Capture the cell that displays the provided text and extract its (X, Y) central coordinate. 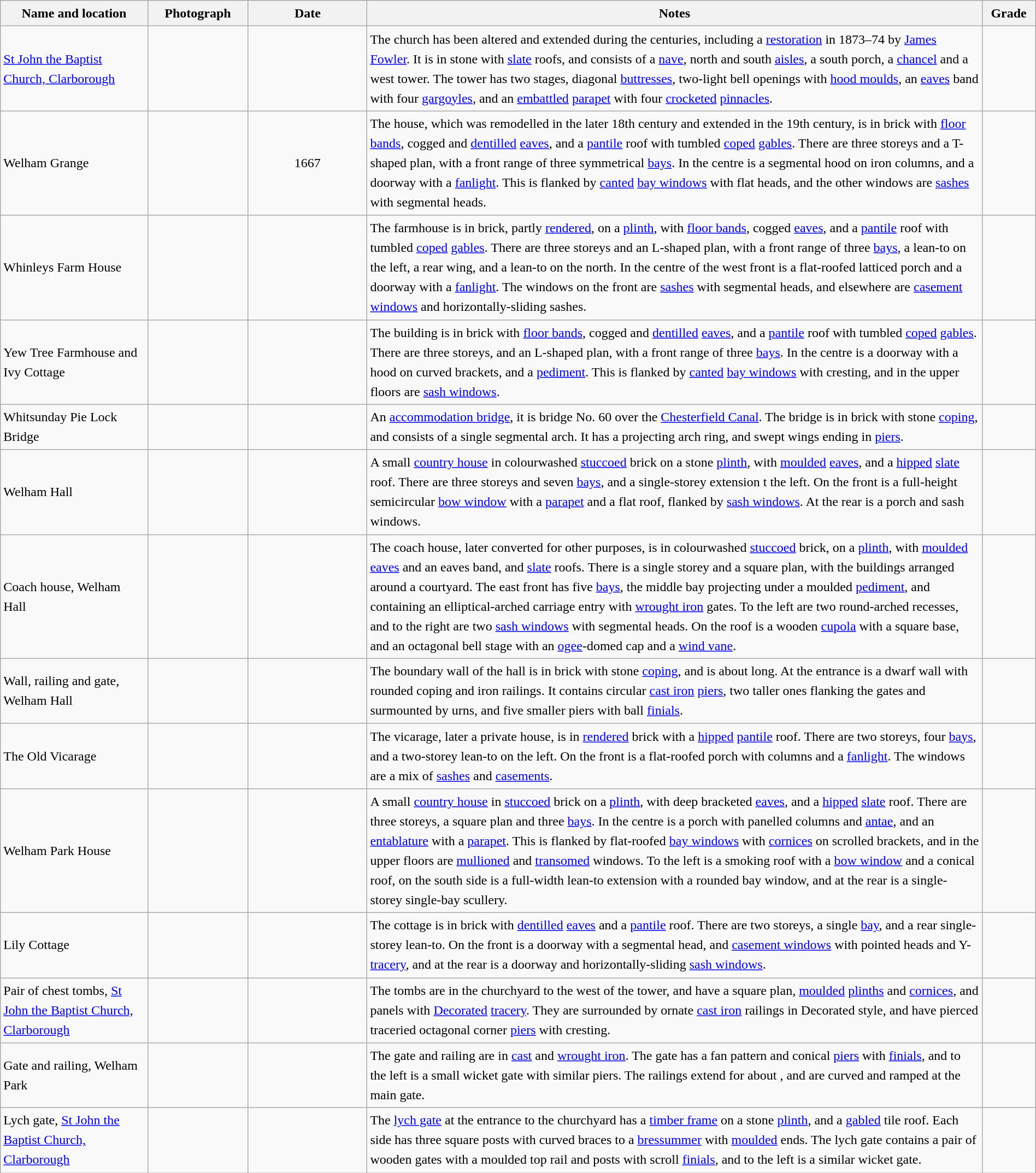
Yew Tree Farmhouse and Ivy Cottage (74, 362)
Pair of chest tombs, St John the Baptist Church, Clarborough (74, 1011)
Lily Cottage (74, 945)
Gate and railing, Welham Park (74, 1075)
Coach house, Welham Hall (74, 597)
Notes (674, 13)
Date (308, 13)
Whitsunday Pie Lock Bridge (74, 427)
Photograph (198, 13)
Wall, railing and gate, Welham Hall (74, 691)
Welham Grange (74, 163)
The Old Vicarage (74, 756)
St John the Baptist Church, Clarborough (74, 69)
Grade (1009, 13)
Welham Hall (74, 492)
Name and location (74, 13)
Welham Park House (74, 850)
Whinleys Farm House (74, 268)
Lych gate, St John the Baptist Church, Clarborough (74, 1141)
1667 (308, 163)
